Identify which cell holds the provided text, then report its [x, y] central coordinate. 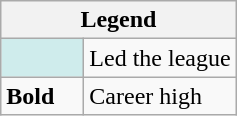
Bold [42, 96]
Legend [118, 20]
Career high [160, 96]
Led the league [160, 58]
